Find where the given text appears and provide that cell's center as [X, Y] coordinate. 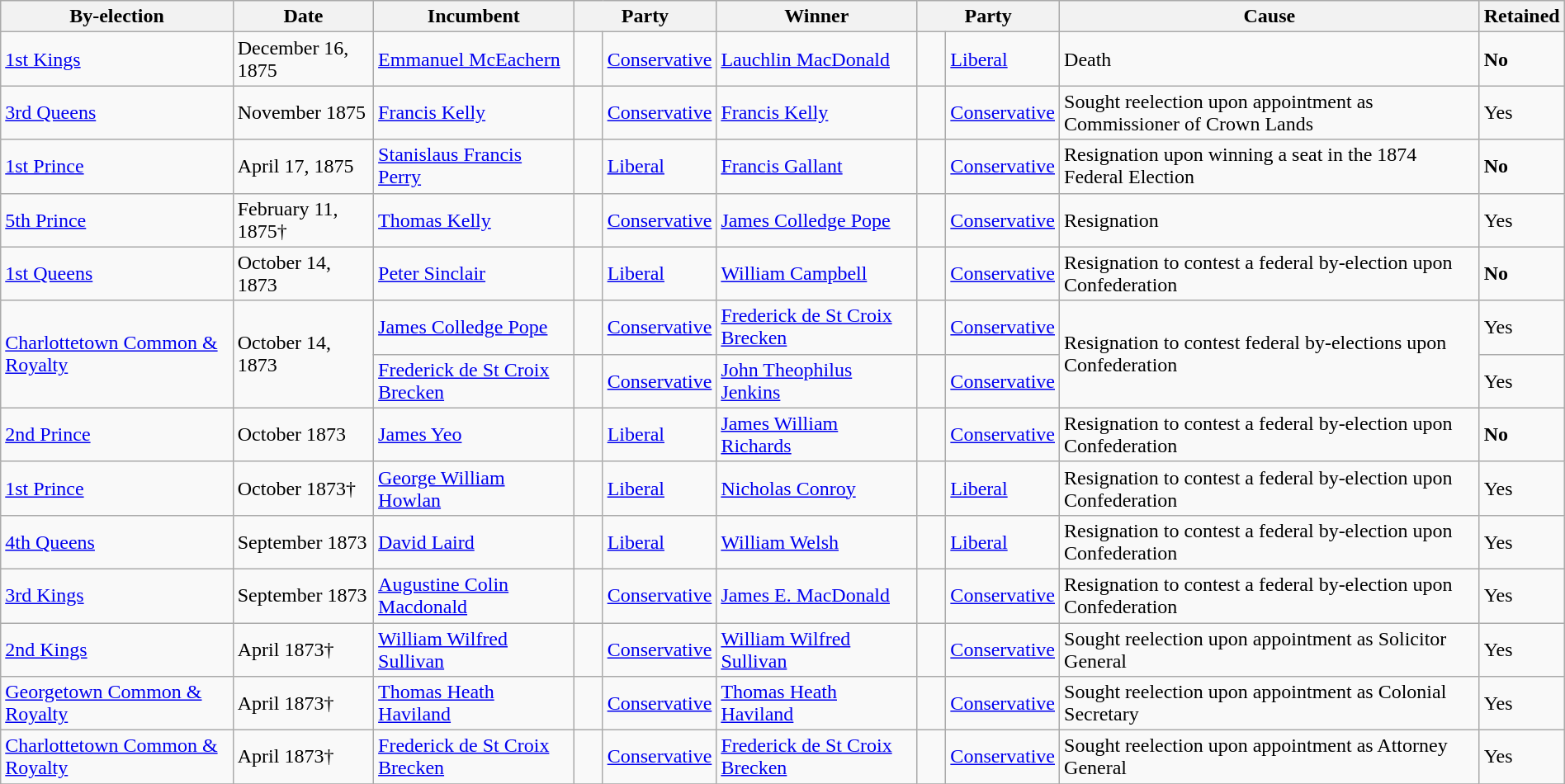
Peter Sinclair [474, 274]
Emmanuel McEachern [474, 59]
Cause [1269, 17]
February 11, 1875† [303, 220]
Resignation to contest federal by-elections upon Confederation [1269, 354]
Sought reelection upon appointment as Commissioner of Crown Lands [1269, 112]
John Theophilus Jenkins [817, 381]
Resignation upon winning a seat in the 1874 Federal Election [1269, 167]
Thomas Kelly [474, 220]
Sought reelection upon appointment as Colonial Secretary [1269, 703]
William Campbell [817, 274]
April 17, 1875 [303, 167]
October 1873 [303, 434]
5th Prince [117, 220]
1st Kings [117, 59]
Augustine Colin Macdonald [474, 596]
Stanislaus Francis Perry [474, 167]
Date [303, 17]
Lauchlin MacDonald [817, 59]
1st Queens [117, 274]
William Welsh [817, 541]
Francis Gallant [817, 167]
Sought reelection upon appointment as Solicitor General [1269, 649]
October 1873† [303, 489]
Incumbent [474, 17]
James E. MacDonald [817, 596]
George William Howlan [474, 489]
December 16, 1875 [303, 59]
David Laird [474, 541]
Nicholas Conroy [817, 489]
3rd Queens [117, 112]
James Yeo [474, 434]
2nd Kings [117, 649]
Sought reelection upon appointment as Attorney General [1269, 758]
Retained [1522, 17]
Death [1269, 59]
By-election [117, 17]
Resignation [1269, 220]
3rd Kings [117, 596]
James William Richards [817, 434]
November 1875 [303, 112]
2nd Prince [117, 434]
Georgetown Common & Royalty [117, 703]
4th Queens [117, 541]
Winner [817, 17]
